Determine the [x, y] coordinate at the center of the cell enclosing the given text.  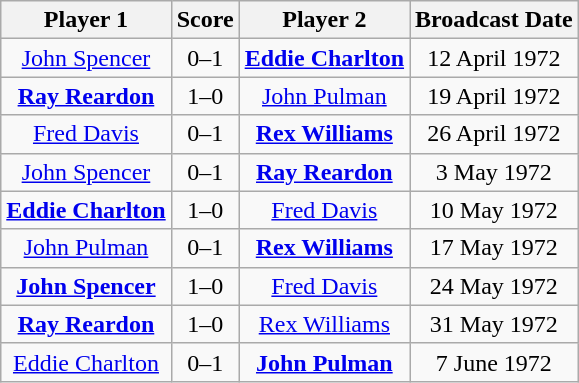
Player 1 [86, 20]
Broadcast Date [494, 20]
17 May 1972 [494, 248]
Score [205, 20]
19 April 1972 [494, 96]
31 May 1972 [494, 324]
7 June 1972 [494, 362]
26 April 1972 [494, 134]
Player 2 [324, 20]
10 May 1972 [494, 210]
12 April 1972 [494, 58]
24 May 1972 [494, 286]
3 May 1972 [494, 172]
